Extract the (x, y) coordinate from the center of the cell holding the provided text.  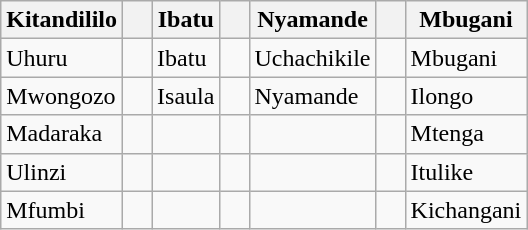
Uhuru (62, 58)
Mfumbi (62, 210)
Madaraka (62, 134)
Kichangani (466, 210)
Ilongo (466, 96)
Uchachikile (312, 58)
Mtenga (466, 134)
Ulinzi (62, 172)
Itulike (466, 172)
Kitandililo (62, 20)
Isaula (186, 96)
Mwongozo (62, 96)
